Provide the (X, Y) coordinate of the cell's center where the given text is located.  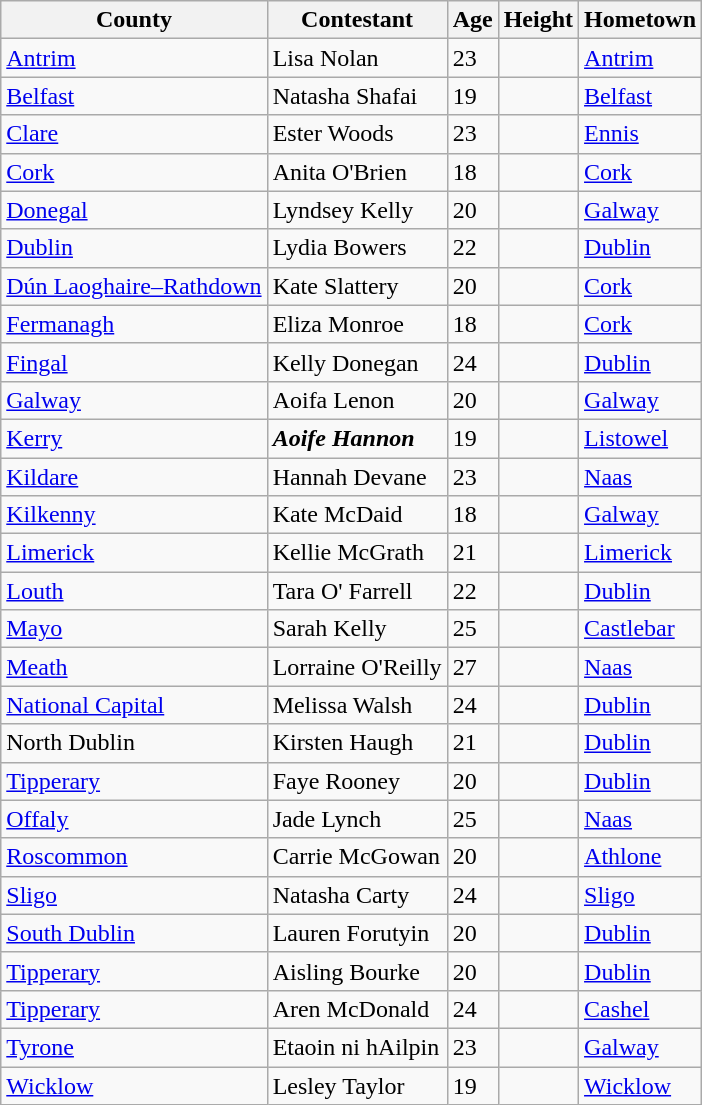
South Dublin (134, 933)
Aoife Hannon (357, 438)
Kate Slattery (357, 286)
27 (472, 667)
Athlone (640, 857)
Roscommon (134, 857)
Kilkenny (134, 515)
Sarah Kelly (357, 629)
Kelly Donegan (357, 362)
Ennis (640, 134)
Hometown (640, 20)
Lauren Forutyin (357, 933)
Carrie McGowan (357, 857)
Fermanagh (134, 324)
Listowel (640, 438)
Kellie McGrath (357, 553)
Etaoin ni hAilpin (357, 1047)
Melissa Walsh (357, 705)
Ester Woods (357, 134)
Height (538, 20)
Donegal (134, 210)
Lesley Taylor (357, 1085)
Natasha Shafai (357, 96)
Dún Laoghaire–Rathdown (134, 286)
Kildare (134, 477)
Lyndsey Kelly (357, 210)
Louth (134, 591)
North Dublin (134, 743)
Contestant (357, 20)
Clare (134, 134)
Jade Lynch (357, 819)
Mayo (134, 629)
Kate McDaid (357, 515)
Kirsten Haugh (357, 743)
Aren McDonald (357, 1009)
County (134, 20)
Lorraine O'Reilly (357, 667)
Eliza Monroe (357, 324)
Lisa Nolan (357, 58)
Tara O' Farrell (357, 591)
Age (472, 20)
Cashel (640, 1009)
Aisling Bourke (357, 971)
Tyrone (134, 1047)
Anita O'Brien (357, 172)
Faye Rooney (357, 781)
Lydia Bowers (357, 248)
Castlebar (640, 629)
National Capital (134, 705)
Meath (134, 667)
Hannah Devane (357, 477)
Aoifa Lenon (357, 400)
Natasha Carty (357, 895)
Offaly (134, 819)
Kerry (134, 438)
Fingal (134, 362)
